From the cell containing the given text, extract its center point as (x, y) coordinate. 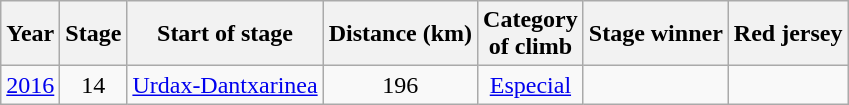
Stage (94, 34)
Categoryof climb (531, 34)
196 (400, 85)
14 (94, 85)
Year (30, 34)
Urdax-Dantxarinea (225, 85)
Stage winner (656, 34)
Distance (km) (400, 34)
Red jersey (788, 34)
2016 (30, 85)
Especial (531, 85)
Start of stage (225, 34)
